For the text-containing cell, return its midpoint in [x, y] coordinate format. 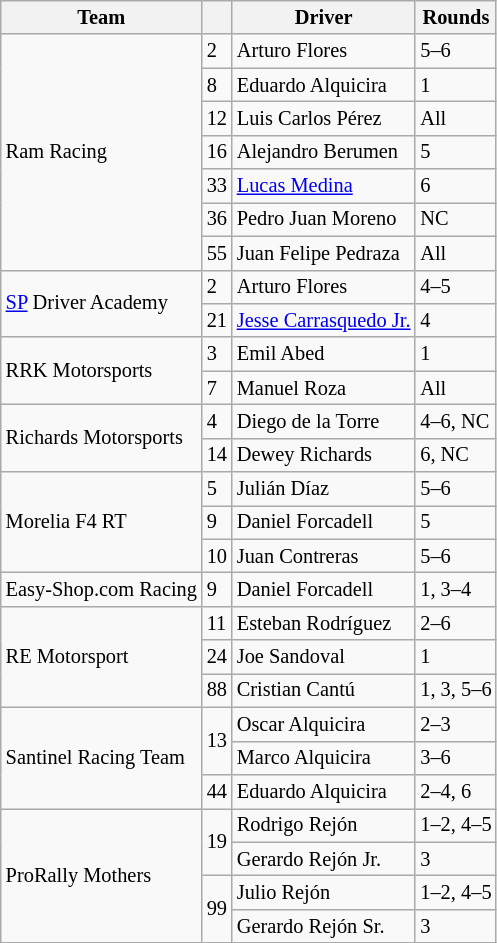
Jesse Carrasquedo Jr. [324, 320]
SP Driver Academy [102, 304]
12 [217, 118]
Juan Contreras [324, 556]
Esteban Rodríguez [324, 623]
Joe Sandoval [324, 657]
4–6, NC [456, 421]
Manuel Roza [324, 388]
21 [217, 320]
6, NC [456, 455]
Richards Motorsports [102, 438]
3–6 [456, 758]
1, 3, 5–6 [456, 690]
Pedro Juan Moreno [324, 219]
Julio Rejón [324, 892]
Driver [324, 17]
Gerardo Rejón Jr. [324, 859]
Alejandro Berumen [324, 152]
88 [217, 690]
6 [456, 186]
RRK Motorsports [102, 370]
Juan Felipe Pedraza [324, 253]
Rounds [456, 17]
44 [217, 791]
Team [102, 17]
Lucas Medina [324, 186]
RE Motorsport [102, 656]
7 [217, 388]
11 [217, 623]
24 [217, 657]
Rodrigo Rejón [324, 825]
Diego de la Torre [324, 421]
Luis Carlos Pérez [324, 118]
19 [217, 842]
Oscar Alquicira [324, 724]
4–5 [456, 287]
99 [217, 908]
14 [217, 455]
Dewey Richards [324, 455]
Morelia F4 RT [102, 522]
NC [456, 219]
2–3 [456, 724]
Cristian Cantú [324, 690]
16 [217, 152]
1, 3–4 [456, 589]
8 [217, 85]
55 [217, 253]
ProRally Mothers [102, 876]
2–4, 6 [456, 791]
Gerardo Rejón Sr. [324, 926]
2–6 [456, 623]
Easy-Shop.com Racing [102, 589]
13 [217, 740]
33 [217, 186]
Marco Alquicira [324, 758]
Julián Díaz [324, 489]
10 [217, 556]
Ram Racing [102, 152]
Emil Abed [324, 354]
Santinel Racing Team [102, 758]
36 [217, 219]
